Return the (X, Y) coordinate for the center point of the cell that contains the specified text.  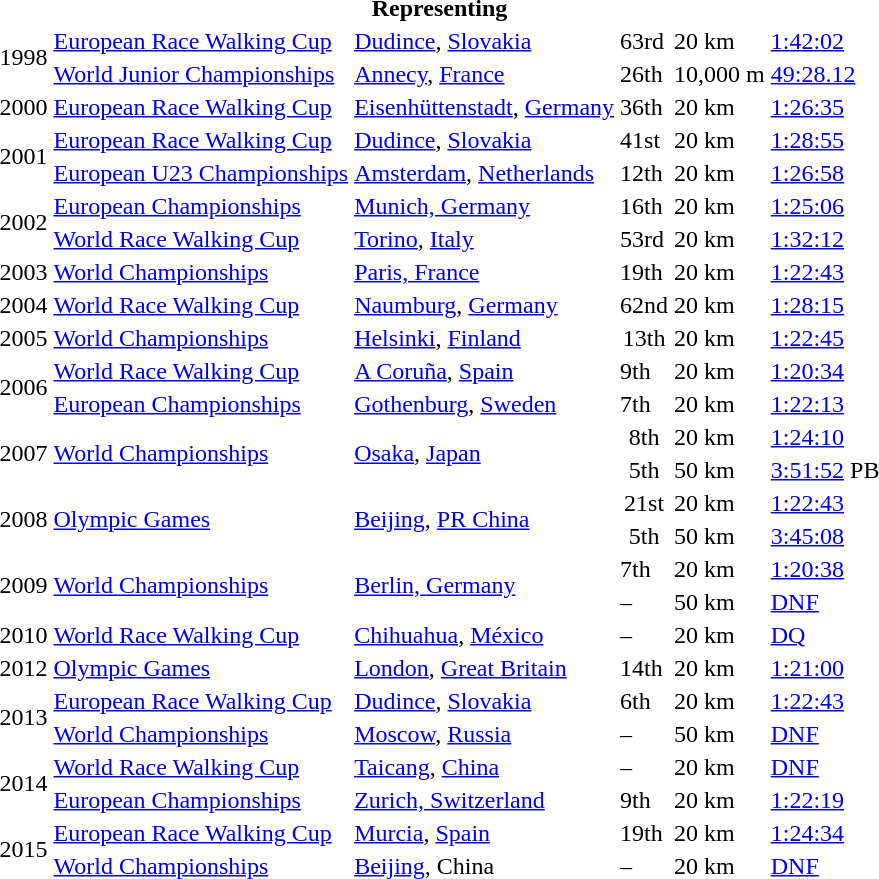
Torino, Italy (484, 239)
14th (644, 668)
53rd (644, 239)
Moscow, Russia (484, 734)
Gothenburg, Sweden (484, 404)
London, Great Britain (484, 668)
Osaka, Japan (484, 454)
16th (644, 206)
Chihuahua, México (484, 635)
36th (644, 107)
Amsterdam, Netherlands (484, 173)
Murcia, Spain (484, 833)
Taicang, China (484, 767)
8th (644, 437)
Helsinki, Finland (484, 338)
6th (644, 701)
A Coruña, Spain (484, 371)
Berlin, Germany (484, 586)
63rd (644, 41)
41st (644, 140)
European U23 Championships (201, 173)
13th (644, 338)
10,000 m (720, 74)
21st (644, 503)
62nd (644, 305)
Eisenhüttenstadt, Germany (484, 107)
26th (644, 74)
Zurich, Switzerland (484, 800)
Paris, France (484, 272)
Munich, Germany (484, 206)
12th (644, 173)
Naumburg, Germany (484, 305)
World Junior Championships (201, 74)
Annecy, France (484, 74)
Beijing, PR China (484, 520)
